Determine the (x, y) coordinate at the center of the cell enclosing the given text.  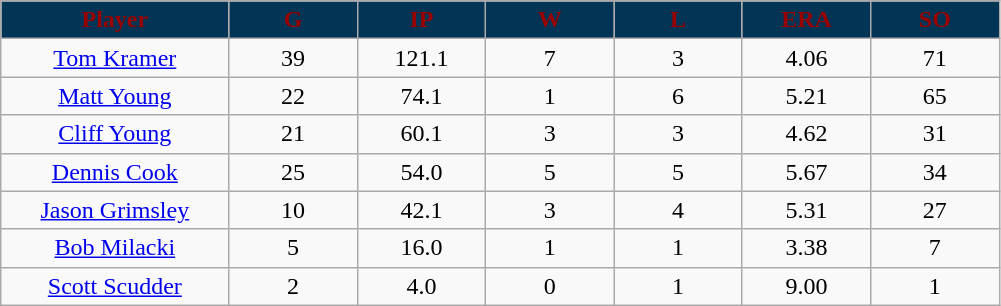
L (678, 20)
5.31 (806, 210)
74.1 (421, 96)
G (293, 20)
5.67 (806, 172)
4.0 (421, 286)
2 (293, 286)
ERA (806, 20)
21 (293, 134)
Cliff Young (115, 134)
65 (935, 96)
54.0 (421, 172)
4 (678, 210)
42.1 (421, 210)
60.1 (421, 134)
Tom Kramer (115, 58)
121.1 (421, 58)
Dennis Cook (115, 172)
Bob Milacki (115, 248)
Scott Scudder (115, 286)
9.00 (806, 286)
22 (293, 96)
31 (935, 134)
SO (935, 20)
25 (293, 172)
6 (678, 96)
4.62 (806, 134)
10 (293, 210)
Jason Grimsley (115, 210)
Matt Young (115, 96)
Player (115, 20)
3.38 (806, 248)
5.21 (806, 96)
39 (293, 58)
0 (550, 286)
34 (935, 172)
W (550, 20)
27 (935, 210)
16.0 (421, 248)
71 (935, 58)
IP (421, 20)
4.06 (806, 58)
